Output the [X, Y] coordinate of the center of the cell containing the given text.  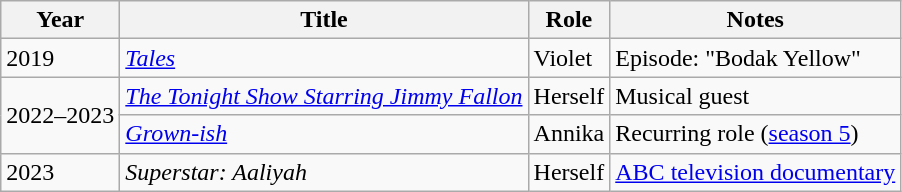
Notes [756, 20]
ABC television documentary [756, 172]
Recurring role (season 5) [756, 134]
2019 [60, 58]
Musical guest [756, 96]
Superstar: Aaliyah [324, 172]
2023 [60, 172]
Annika [569, 134]
Year [60, 20]
Tales [324, 58]
Violet [569, 58]
Grown-ish [324, 134]
2022–2023 [60, 115]
Episode: "Bodak Yellow" [756, 58]
The Tonight Show Starring Jimmy Fallon [324, 96]
Role [569, 20]
Title [324, 20]
